Pinpoint the cell where the given text exists, returning its (X, Y) midpoint coordinate. 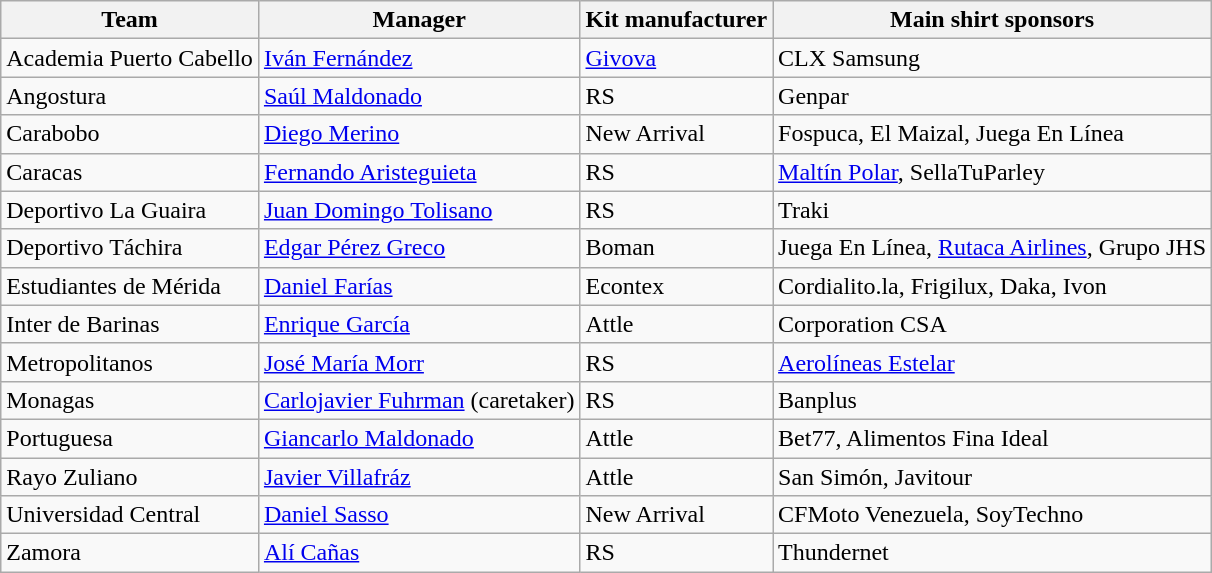
Banplus (992, 400)
Daniel Sasso (419, 515)
Deportivo La Guaira (130, 210)
Carlojavier Fuhrman (caretaker) (419, 400)
Estudiantes de Mérida (130, 286)
Zamora (130, 553)
Caracas (130, 172)
CLX Samsung (992, 58)
Carabobo (130, 134)
Genpar (992, 96)
San Simón, Javitour (992, 477)
Inter de Barinas (130, 324)
Javier Villafráz (419, 477)
Main shirt sponsors (992, 20)
Team (130, 20)
Givova (676, 58)
Thundernet (992, 553)
Deportivo Táchira (130, 248)
Maltín Polar, SellaTuParley (992, 172)
Fospuca, El Maizal, Juega En Línea (992, 134)
Saúl Maldonado (419, 96)
Kit manufacturer (676, 20)
Academia Puerto Cabello (130, 58)
Iván Fernández (419, 58)
Traki (992, 210)
Angostura (130, 96)
Daniel Farías (419, 286)
Cordialito.la, Frigilux, Daka, Ivon (992, 286)
Fernando Aristeguieta (419, 172)
Juega En Línea, Rutaca Airlines, Grupo JHS (992, 248)
Corporation CSA (992, 324)
Manager (419, 20)
Econtex (676, 286)
Enrique García (419, 324)
Monagas (130, 400)
CFMoto Venezuela, SoyTechno (992, 515)
Alí Cañas (419, 553)
Bet77, Alimentos Fina Ideal (992, 438)
Universidad Central (130, 515)
Giancarlo Maldonado (419, 438)
Portuguesa (130, 438)
Boman (676, 248)
Rayo Zuliano (130, 477)
Aerolíneas Estelar (992, 362)
Metropolitanos (130, 362)
Juan Domingo Tolisano (419, 210)
Diego Merino (419, 134)
Edgar Pérez Greco (419, 248)
José María Morr (419, 362)
